Provide the (X, Y) coordinate of the cell's center where the given text is located.  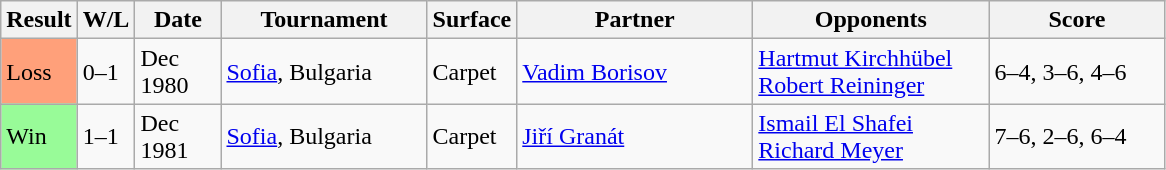
Win (39, 136)
7–6, 2–6, 6–4 (1077, 136)
Surface (472, 20)
Hartmut Kirchhübel Robert Reininger (871, 72)
Partner (635, 20)
6–4, 3–6, 4–6 (1077, 72)
Ismail El Shafei Richard Meyer (871, 136)
Score (1077, 20)
Jiří Granát (635, 136)
Date (178, 20)
Dec 1981 (178, 136)
Vadim Borisov (635, 72)
1–1 (106, 136)
Loss (39, 72)
Tournament (324, 20)
0–1 (106, 72)
W/L (106, 20)
Opponents (871, 20)
Dec 1980 (178, 72)
Result (39, 20)
